Scan for the cell matching the given text and deliver its [x, y] coordinate at center. 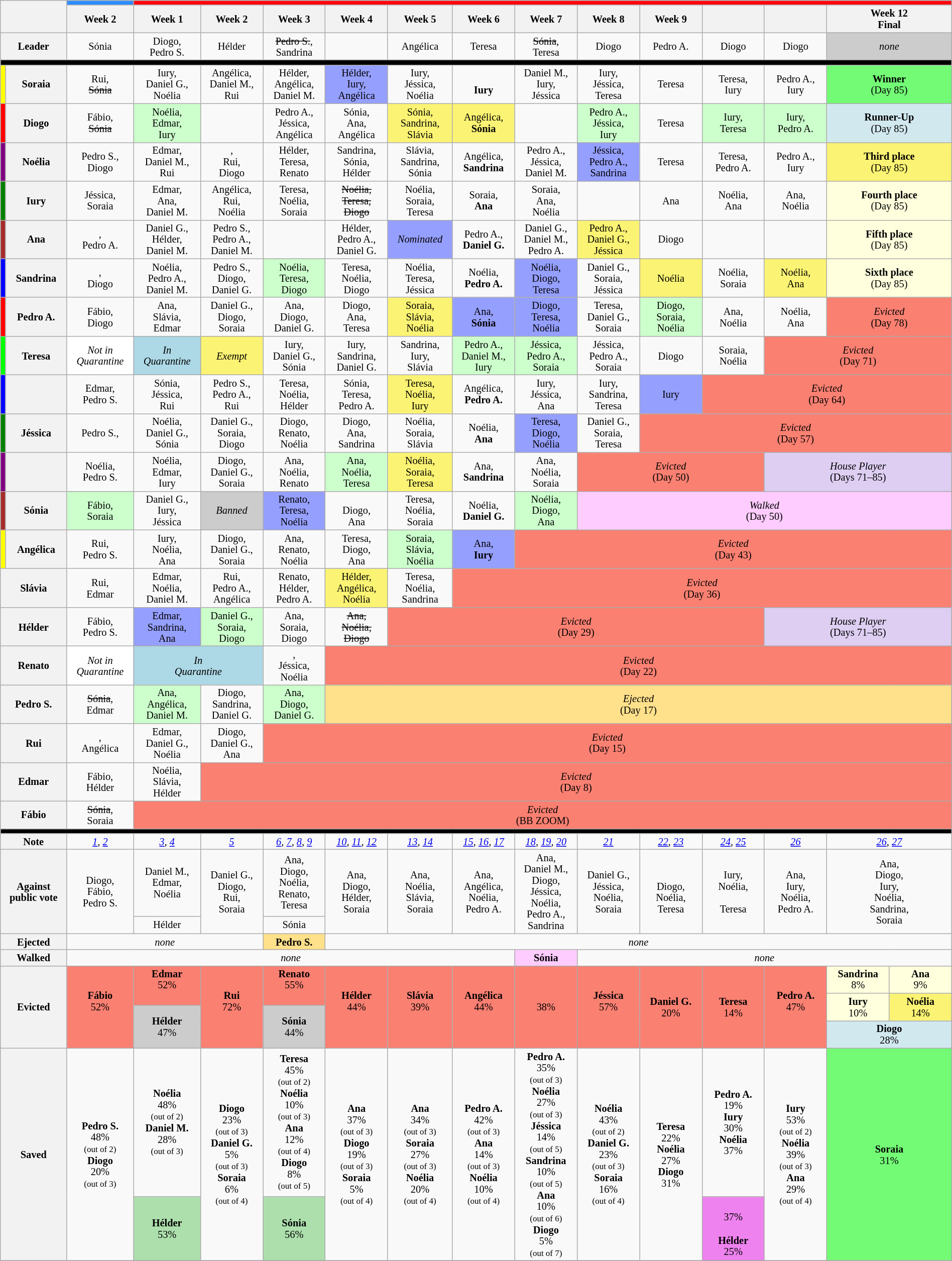
Iury,Sandrina,Teresa [608, 394]
24, 25 [733, 841]
Hélder,Pedro A.,Daniel G. [356, 239]
Ana,Diogo,Noélia,Renato,Teresa [294, 882]
Ejected(Day 17) [639, 704]
Week 4 [356, 19]
Evicted(BB ZOOM) [542, 815]
Fifth place(Day 85) [890, 239]
Angélica,Rui,Noélia [231, 200]
Pedro S.48%(out of 2)Diogo20%(out of 3) [100, 1155]
Ana9% [920, 979]
Week 3 [294, 19]
Diogo,Sandrina,Daniel G. [231, 704]
Evicted(Day 43) [733, 549]
Sandrina8% [858, 979]
3, 4 [167, 841]
Renato,Teresa,Noélia [294, 510]
Angélica,Sandrina [484, 162]
Evicted(Day 64) [826, 394]
Fábio,Diogo [100, 316]
Iury,Jéssica,Ana [546, 394]
Leader [34, 46]
Hélder47% [167, 1026]
,Diogo [100, 278]
Evicted(Day 50) [671, 472]
Teresa,Diogo,Noélia [546, 433]
Fábio,Soraia [100, 510]
Evicted(Day 15) [608, 743]
Renato55% [294, 985]
Diogo,Renato,Noélia [294, 433]
Pedro S.,Pedro A.,Rui [231, 394]
26 [795, 841]
Iury,Teresa [733, 123]
Teresa,Noélia,Hélder [294, 394]
Pedro A.19%Iury30%Noélia37% [733, 1122]
Ana,Angélica,Daniel M. [167, 704]
Edmar,Noélia,Daniel M. [167, 588]
Sónia,Ana,Angélica [356, 123]
Saved [34, 1155]
Sónia,Jéssica,Rui [167, 394]
Renato,Hélder,Pedro A. [294, 588]
Jéssica,Pedro A.,Sandrina [608, 162]
Evicted(Day 29) [576, 627]
,Rui,Diogo [231, 162]
Noélia,Diogo,Teresa [546, 278]
Noélia48%(out of 2)Daniel M.28%(out of 3) [167, 1122]
Winner(Day 85) [890, 84]
Teresa,Noélia,Sandrina [420, 588]
Daniel G.20% [671, 1007]
Soraia,Ana [484, 200]
Edmar,Daniel M.,Rui [167, 162]
Noélia,Soraia [733, 278]
Evicted [34, 1007]
Angélica,Sónia [484, 123]
Iury,Jéssica,Teresa [608, 84]
Fábio,Sónia [100, 123]
Hélder,Angélica,Daniel M. [294, 84]
Iury10% [858, 1007]
Rui,Pedro A.,Angélica [231, 588]
Runner-Up(Day 85) [890, 123]
Rui72% [231, 1007]
Fábio52% [100, 1007]
Teresa,Pedro A. [733, 162]
Teresa45%(out of 2)Noélia10%(out of 3)Ana12%(out of 4)Diogo8%(out of 5) [294, 1122]
Noélia,Soraia,Slávia [420, 433]
Daniel G.,Daniel M.,Pedro A. [546, 239]
Pedro A.,Jéssica,Angélica [294, 123]
Sixth place(Day 85) [890, 278]
Sónia,Sandrina,Slávia [420, 123]
Hélder,Iury,Angélica [356, 84]
Noélia,Slávia,Hélder [167, 781]
Iury,Jéssica,Noélia [420, 84]
Ejected [34, 942]
37%Hélder25% [733, 1229]
Teresa,Diogo,Ana [356, 549]
Iury,Sandrina,Daniel G. [356, 356]
Rui [34, 743]
Iury,Noélia,Teresa [733, 891]
Daniel G.,Iury,Jéssica [167, 510]
Iury,Pedro A. [795, 123]
Daniel G.,Soraia,Teresa [608, 433]
Renato [34, 665]
Week 1 [167, 19]
13, 14 [420, 841]
Sónia,Soraia [100, 815]
Ana,Slávia,Edmar [167, 316]
Daniel G.,Diogo,Soraia [231, 316]
,Angélica [100, 743]
Week 8 [608, 19]
Week 9 [671, 19]
Edmar,Sandrina,Ana [167, 627]
Fábio,Pedro S. [100, 627]
Ana,Renato,Noélia [294, 549]
Fábio [34, 815]
Rui,Sónia [100, 84]
Noélia,Daniel G.,Sónia [167, 433]
Ana,Soraia,Diogo [294, 627]
Teresa,Iury [733, 84]
Noélia,Pedro S. [100, 472]
Teresa,Noélia,Iury [420, 394]
Iury,Noélia,Ana [167, 549]
Ana,Iury [484, 549]
Noélia,Pedro A.,Daniel M. [167, 278]
Diogo,Pedro S. [167, 46]
10, 11, 12 [356, 841]
,Pedro A. [100, 239]
22, 23 [671, 841]
Daniel G.,Jéssica,Noélia,Soraia [608, 891]
Ana,Diogo,Iury,Noélia,Sandrina,Soraia [890, 891]
Banned [231, 510]
Teresa22%Noélia27%Diogo31% [671, 1155]
Sónia44% [294, 1026]
Iury,Daniel G.,Noélia [167, 84]
Jéssica,Soraia [100, 200]
38% [546, 1007]
Diogo,Noélia,Teresa [671, 891]
Hélder,Angélica,Noélia [356, 588]
Ana,Noélia,Diogo [356, 627]
Diogo,Ana,Sandrina [356, 433]
Ana,Angélica,Noélia,Pedro A. [484, 891]
6, 7, 8, 9 [294, 841]
Evicted(Day 22) [639, 665]
Slávia39% [420, 1007]
Hélder53% [167, 1229]
Jéssica [36, 433]
Sandrina,Sónia,Hélder [356, 162]
Soraia31% [890, 1155]
Ana37%(out of 3)Diogo19%(out of 3)Soraia5%(out of 4) [356, 1155]
Daniel G.,Soraia,Jéssica [608, 278]
Pedro S., [100, 433]
Week 6 [484, 19]
Iury,Daniel G.,Sónia [294, 356]
Week 7 [546, 19]
21 [608, 841]
Noélia43%(out of 2)Daniel G.23%(out of 3)Soraia16%(out of 4) [608, 1155]
Noélia,Diogo,Ana [546, 510]
Againstpublic vote [34, 891]
Ana,Noélia,Teresa [356, 472]
26, 27 [890, 841]
Pedro A.47% [795, 1007]
Soraia,Ana,Noélia [546, 200]
Pedro A.35%(out of 3)Noélia27%(out of 3)Jéssica14%(out of 5)Sandrina10%(out of 5)Ana10%(out of 6)Diogo5%(out of 7) [546, 1155]
Evicted(Day 71) [858, 356]
Ana,Sónia [484, 316]
Pedro S.,Diogo [100, 162]
Teresa,Daniel G.,Soraia [608, 316]
Edmar,Ana,Daniel M. [167, 200]
Jéssica57% [608, 1007]
Third place(Day 85) [890, 162]
Slávia [34, 588]
Edmar,Daniel G.,Noélia [167, 743]
Ana,Iury,Noélia,Pedro A. [795, 891]
Ana,Noélia,Soraia [546, 472]
Diogo,Ana,Teresa [356, 316]
Rui,Edmar [100, 588]
Sandrina [36, 278]
Week 12Final [890, 19]
Sónia,Teresa [546, 46]
Edmar,Pedro S. [100, 394]
Diogo,Fábio,Pedro S. [100, 891]
Nominated [420, 239]
Diogo28% [890, 1035]
Hélder,Teresa,Renato [294, 162]
Walked [34, 958]
Evicted(Day 57) [795, 433]
Pedro A.,Daniel G.,Jéssica [608, 239]
Slávia,Sandrina,Sónia [420, 162]
Diogo,Soraia,Noélia [671, 316]
Daniel M.,Edmar,Noélia [167, 882]
1, 2 [100, 841]
Diogo23%(out of 3)Daniel G.5%(out of 3)Soraia6%(out of 4) [231, 1155]
Rui,Pedro S. [100, 549]
Pedro S.,Sandrina [294, 46]
Diogo,Ana [356, 510]
Ana,Sandrina [484, 472]
Fábio,Hélder [100, 781]
Daniel M.,Iury,Jéssica [546, 84]
Sandrina,Iury,Slávia [420, 356]
Daniel G.,Hélder,Daniel M. [167, 239]
Angélica,Daniel M.,Rui [231, 84]
Iury53%(out of 2)Noélia39%(out of 3)Ana29%(out of 4) [795, 1155]
Week 5 [420, 19]
Edmar52% [167, 985]
Hélder44% [356, 1007]
Pedro S.,Diogo,Daniel G. [231, 278]
15, 16, 17 [484, 841]
Ana,Noélia,Renato [294, 472]
Sónia,Edmar [100, 704]
5 [231, 841]
Diogo,Teresa,Noélia [546, 316]
Sónia,Teresa,Pedro A. [356, 394]
,Jéssica,Noélia [294, 665]
Evicted(Day 36) [702, 588]
Noélia14% [920, 1007]
Noélia,Teresa,Jéssica [420, 278]
Evicted(Day 78) [890, 316]
Pedro S.,Pedro A.,Daniel M. [231, 239]
Teresa14% [733, 1007]
Pedro A.,Daniel G. [484, 239]
Soraia [36, 84]
Teresa,Noélia,Diogo [356, 278]
Sónia56% [294, 1229]
Fourth place(Day 85) [890, 200]
Noélia,Daniel G. [484, 510]
Ana,Diogo,Hélder,Soraia [356, 891]
Pedro A.,Daniel M.,Iury [484, 356]
Ana34%(out of 3)Soraia27%(out of 3)Noélia20%(out of 4) [420, 1155]
Evicted(Day 8) [576, 781]
Ana,Noélia,Slávia,Soraia [420, 891]
Pedro A.,Jéssica,Iury [608, 123]
Pedro A.42%(out of 3)Ana14%(out of 3)Noélia10%(out of 4) [484, 1155]
Note [34, 841]
Noélia,Pedro A. [484, 278]
Daniel G.,Diogo,Rui,Soraia [231, 891]
Walked(Day 50) [764, 510]
Diogo,Daniel G.,Ana [231, 743]
Pedro A.,Jéssica,Daniel M. [546, 162]
Exempt [231, 356]
18, 19, 20 [546, 841]
Angélica44% [484, 1007]
Edmar [34, 781]
Angélica,Pedro A. [484, 394]
Ana,Daniel M.,Diogo,Jéssica,Noélia,Pedro A.,Sandrina [546, 891]
Soraia,Noélia [733, 356]
